Identify which cell holds the provided text, then report its [x, y] central coordinate. 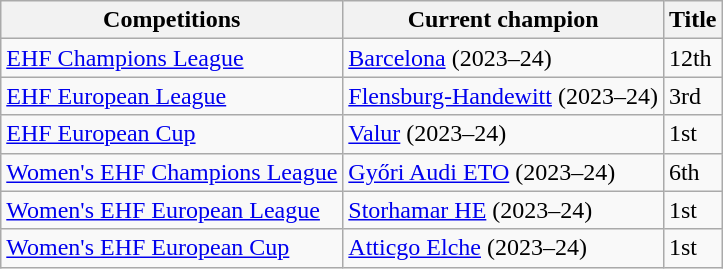
6th [692, 172]
Barcelona (2023–24) [504, 58]
EHF European League [172, 96]
12th [692, 58]
Storhamar HE (2023–24) [504, 210]
Women's EHF European Cup [172, 248]
EHF European Cup [172, 134]
Title [692, 20]
Flensburg-Handewitt (2023–24) [504, 96]
Valur (2023–24) [504, 134]
Atticgo Elche (2023–24) [504, 248]
Women's EHF Champions League [172, 172]
Current champion [504, 20]
Győri Audi ETO (2023–24) [504, 172]
Competitions [172, 20]
3rd [692, 96]
EHF Champions League [172, 58]
Women's EHF European League [172, 210]
